Search for the cell housing the specified text and yield its [x, y] center coordinate. 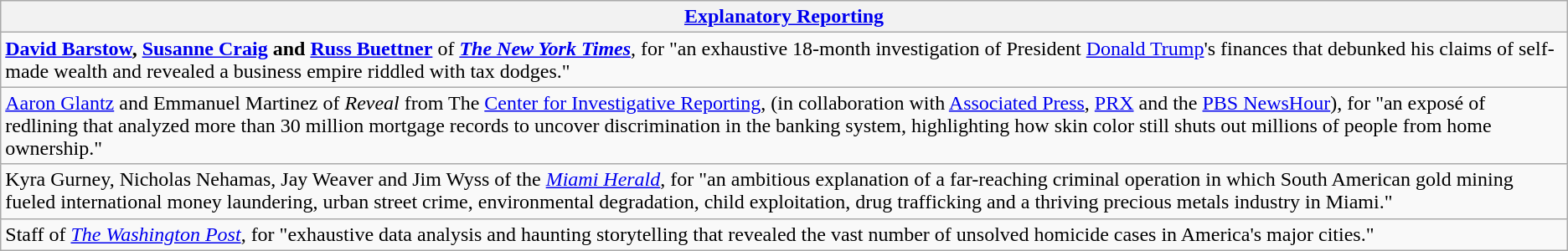
Explanatory Reporting [784, 17]
